Locate the cell with the specified text and output its (X, Y) center coordinate. 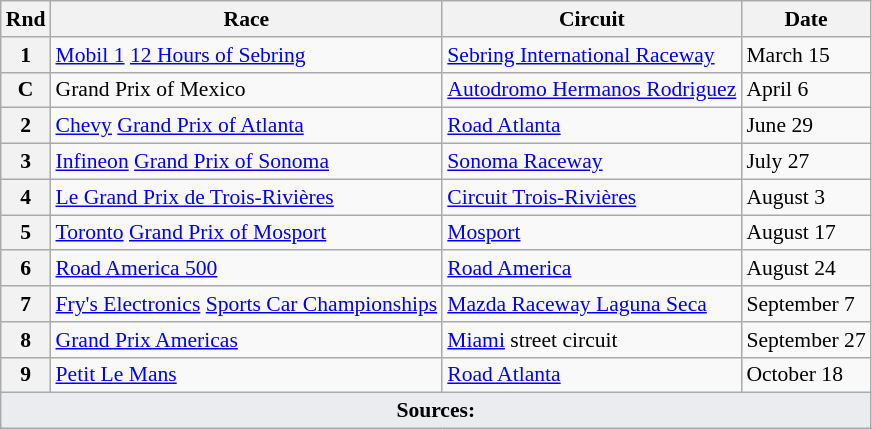
4 (26, 197)
Date (806, 19)
Infineon Grand Prix of Sonoma (246, 162)
July 27 (806, 162)
7 (26, 304)
Road America (592, 269)
Sonoma Raceway (592, 162)
September 27 (806, 340)
Miami street circuit (592, 340)
5 (26, 233)
Mazda Raceway Laguna Seca (592, 304)
Grand Prix of Mexico (246, 90)
3 (26, 162)
Circuit (592, 19)
August 17 (806, 233)
October 18 (806, 375)
6 (26, 269)
8 (26, 340)
June 29 (806, 126)
Road America 500 (246, 269)
Circuit Trois-Rivières (592, 197)
Toronto Grand Prix of Mosport (246, 233)
September 7 (806, 304)
Petit Le Mans (246, 375)
9 (26, 375)
Chevy Grand Prix of Atlanta (246, 126)
Race (246, 19)
March 15 (806, 55)
Autodromo Hermanos Rodriguez (592, 90)
Mobil 1 12 Hours of Sebring (246, 55)
Sources: (436, 411)
1 (26, 55)
C (26, 90)
August 24 (806, 269)
Le Grand Prix de Trois-Rivières (246, 197)
Grand Prix Americas (246, 340)
2 (26, 126)
Sebring International Raceway (592, 55)
Rnd (26, 19)
April 6 (806, 90)
August 3 (806, 197)
Fry's Electronics Sports Car Championships (246, 304)
Mosport (592, 233)
